Output the (X, Y) coordinate of the center of the cell containing the given text.  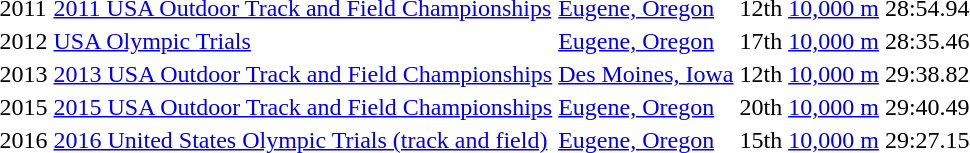
2015 USA Outdoor Track and Field Championships (303, 107)
17th (761, 41)
2013 USA Outdoor Track and Field Championships (303, 74)
USA Olympic Trials (303, 41)
12th (761, 74)
Des Moines, Iowa (646, 74)
20th (761, 107)
